Return the (x, y) coordinate for the center point of the cell that contains the specified text.  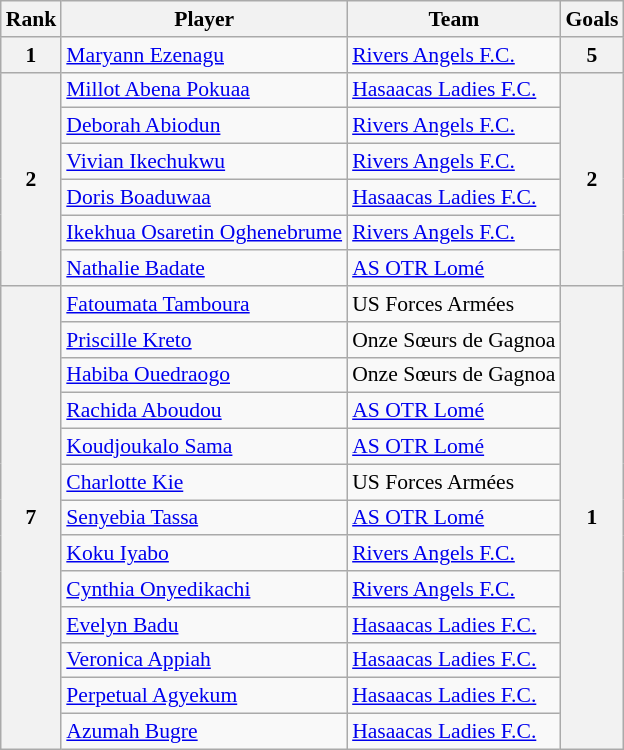
Habiba Ouedraogo (204, 375)
Doris Boaduwaa (204, 197)
Player (204, 19)
Koku Iyabo (204, 554)
Millot Abena Pokuaa (204, 90)
Priscille Kreto (204, 340)
7 (32, 518)
Ikekhua Osaretin Oghenebrume (204, 233)
Evelyn Badu (204, 625)
Koudjoukalo Sama (204, 447)
Vivian Ikechukwu (204, 162)
5 (592, 55)
Maryann Ezenagu (204, 55)
Goals (592, 19)
Veronica Appiah (204, 660)
Deborah Abiodun (204, 126)
Team (454, 19)
Azumah Bugre (204, 732)
Perpetual Agyekum (204, 696)
Rank (32, 19)
Nathalie Badate (204, 269)
Rachida Aboudou (204, 411)
Fatoumata Tamboura (204, 304)
Cynthia Onyedikachi (204, 589)
Senyebia Tassa (204, 518)
Charlotte Kie (204, 482)
